For the text-containing cell, return its midpoint in (x, y) coordinate format. 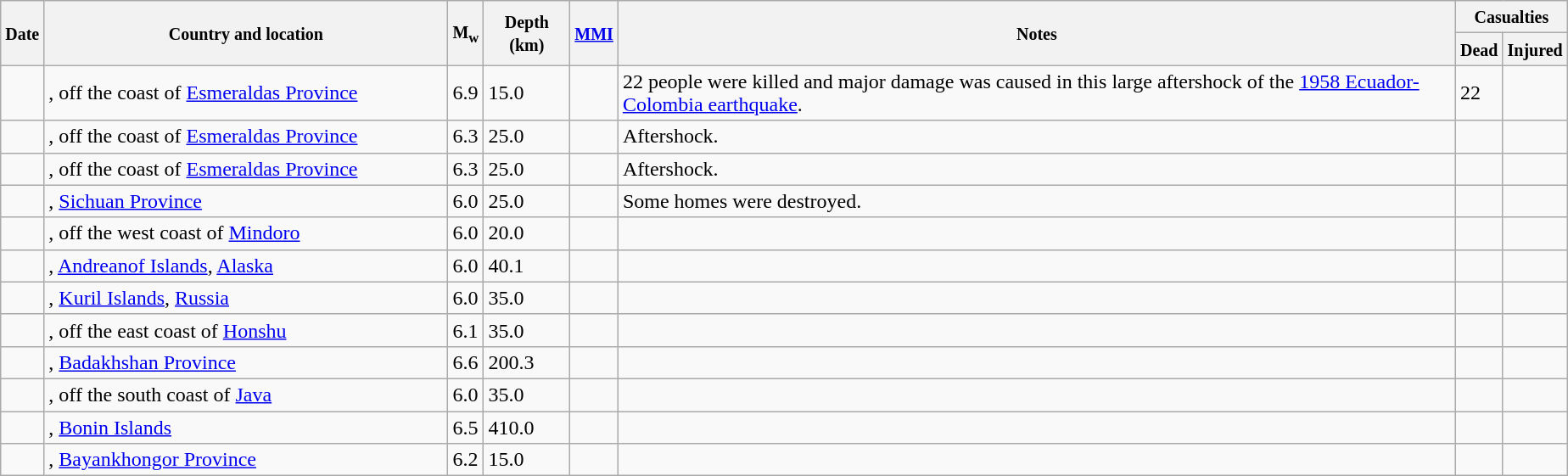
, off the south coast of Java (246, 395)
, off the west coast of Mindoro (246, 233)
, Bayankhongor Province (246, 460)
Mw (466, 33)
Country and location (246, 33)
, Andreanof Islands, Alaska (246, 266)
200.3 (527, 362)
6.1 (466, 330)
20.0 (527, 233)
22 people were killed and major damage was caused in this large aftershock of the 1958 Ecuador-Colombia earthquake. (1037, 93)
, Bonin Islands (246, 427)
, Badakhshan Province (246, 362)
6.2 (466, 460)
, Kuril Islands, Russia (246, 298)
Depth (km) (527, 33)
410.0 (527, 427)
, Sichuan Province (246, 201)
Notes (1037, 33)
40.1 (527, 266)
Casualties (1511, 17)
, off the east coast of Honshu (246, 330)
MMI (594, 33)
22 (1479, 93)
Date (22, 33)
Injured (1535, 49)
6.6 (466, 362)
6.5 (466, 427)
6.9 (466, 93)
Some homes were destroyed. (1037, 201)
Dead (1479, 49)
